Extract the [x, y] coordinate from the center of the cell holding the provided text.  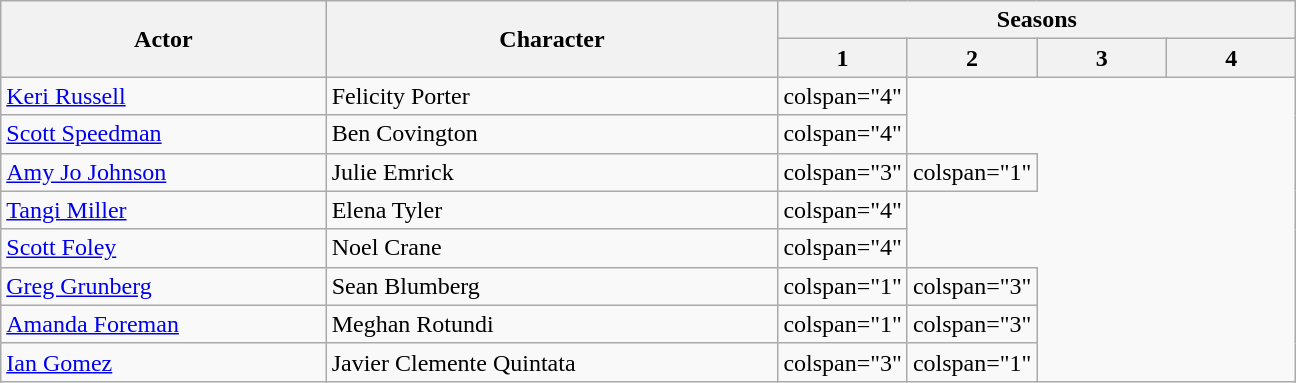
Noel Crane [552, 248]
Amy Jo Johnson [164, 172]
Felicity Porter [552, 96]
3 [1102, 58]
4 [1231, 58]
Actor [164, 39]
Greg Grunberg [164, 286]
Meghan Rotundi [552, 324]
Elena Tyler [552, 210]
Sean Blumberg [552, 286]
1 [843, 58]
Amanda Foreman [164, 324]
Ian Gomez [164, 362]
2 [972, 58]
Javier Clemente Quintata [552, 362]
Ben Covington [552, 134]
Tangi Miller [164, 210]
Character [552, 39]
Scott Foley [164, 248]
Scott Speedman [164, 134]
Julie Emrick [552, 172]
Seasons [1037, 20]
Keri Russell [164, 96]
